From the cell containing the given text, extract its center point as (X, Y) coordinate. 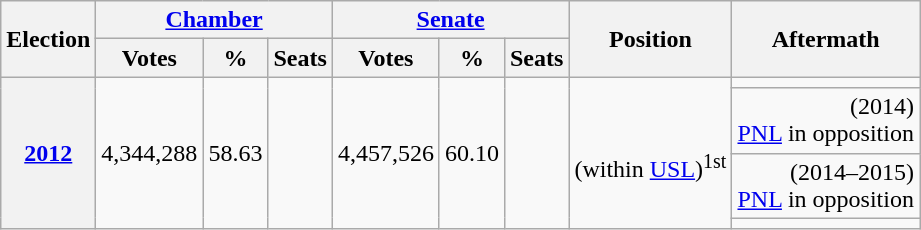
4,457,526 (386, 153)
Chamber (214, 20)
60.10 (472, 153)
58.63 (236, 153)
Aftermath (826, 39)
Election (48, 39)
Position (650, 39)
(within USL)1st (650, 153)
(2014–2015)PNL in opposition (826, 186)
(2014)PNL in opposition (826, 120)
Senate (450, 20)
4,344,288 (150, 153)
2012 (48, 153)
